Determine the (x, y) coordinate at the center of the cell enclosing the given text.  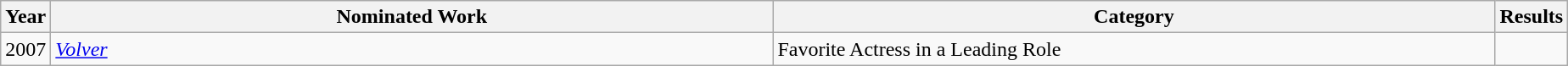
2007 (25, 49)
Results (1532, 17)
Category (1134, 17)
Year (25, 17)
Nominated Work (412, 17)
Volver (412, 49)
Favorite Actress in a Leading Role (1134, 49)
